Capture the cell that displays the provided text and extract its [x, y] central coordinate. 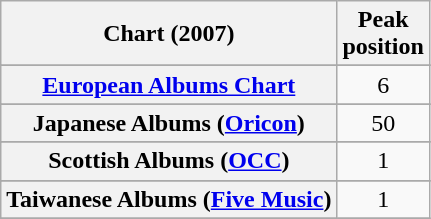
European Albums Chart [169, 85]
Japanese Albums (Oricon) [169, 123]
Taiwanese Albums (Five Music) [169, 199]
Chart (2007) [169, 34]
Peak position [383, 34]
Scottish Albums (OCC) [169, 161]
50 [383, 123]
6 [383, 85]
